Provide the [x, y] coordinate of the cell's center where the given text is located.  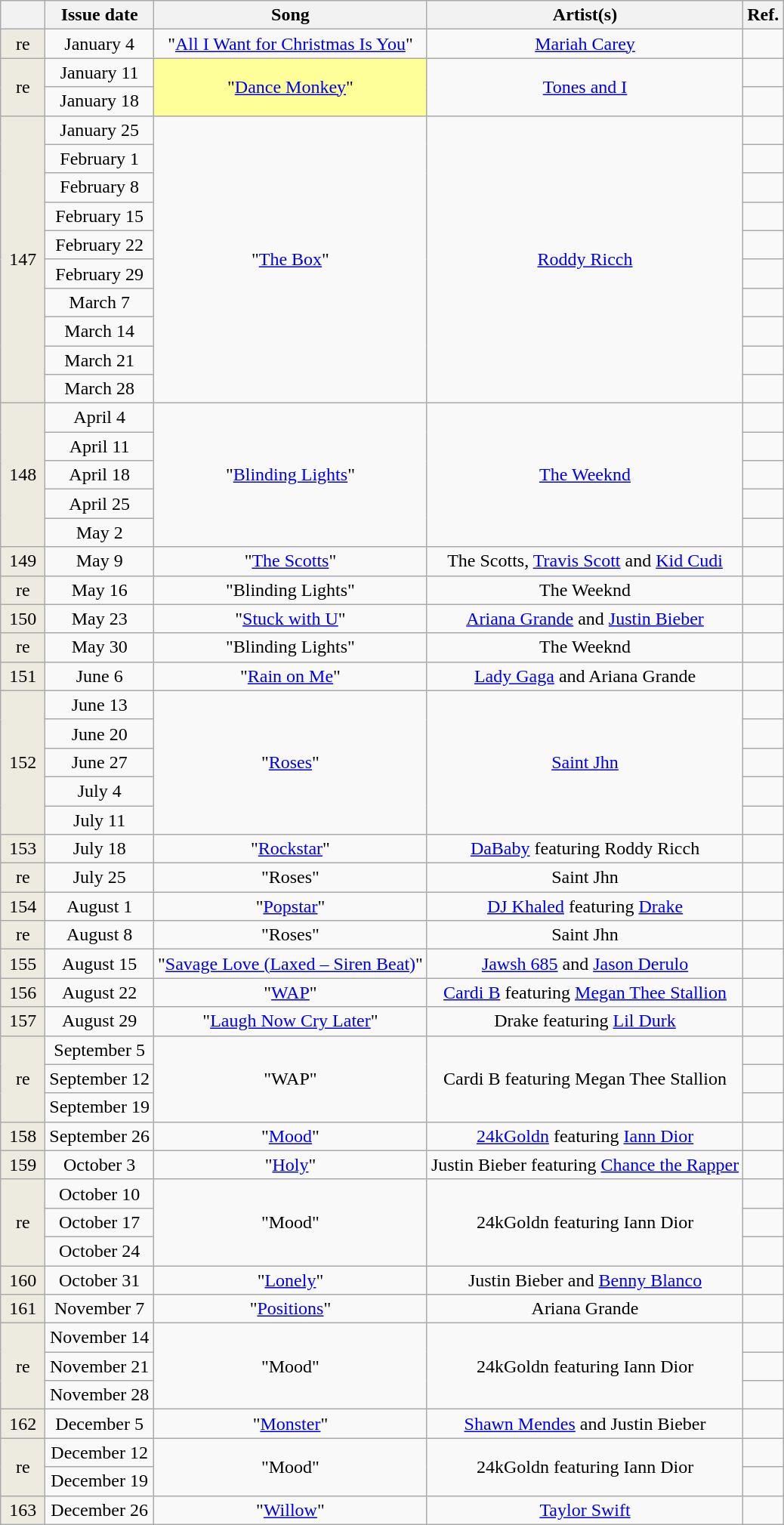
Lady Gaga and Ariana Grande [585, 676]
162 [23, 1424]
August 1 [100, 906]
December 19 [100, 1481]
159 [23, 1165]
154 [23, 906]
"Dance Monkey" [291, 87]
June 27 [100, 762]
148 [23, 475]
"Rain on Me" [291, 676]
February 1 [100, 159]
Roddy Ricch [585, 260]
Taylor Swift [585, 1510]
April 4 [100, 418]
May 30 [100, 647]
May 23 [100, 619]
January 4 [100, 44]
May 16 [100, 590]
July 18 [100, 849]
June 6 [100, 676]
December 12 [100, 1452]
Ariana Grande and Justin Bieber [585, 619]
163 [23, 1510]
Issue date [100, 15]
March 14 [100, 331]
152 [23, 762]
February 15 [100, 216]
September 12 [100, 1079]
September 5 [100, 1050]
"Monster" [291, 1424]
Artist(s) [585, 15]
September 26 [100, 1136]
June 20 [100, 733]
153 [23, 849]
May 9 [100, 561]
"Lonely" [291, 1280]
November 28 [100, 1395]
August 22 [100, 992]
March 28 [100, 389]
147 [23, 260]
Ariana Grande [585, 1309]
Drake featuring Lil Durk [585, 1021]
April 11 [100, 446]
150 [23, 619]
"Rockstar" [291, 849]
"Popstar" [291, 906]
March 21 [100, 360]
August 29 [100, 1021]
Jawsh 685 and Jason Derulo [585, 964]
May 2 [100, 533]
"Laugh Now Cry Later" [291, 1021]
151 [23, 676]
July 25 [100, 878]
"The Box" [291, 260]
January 11 [100, 73]
157 [23, 1021]
August 8 [100, 935]
Justin Bieber and Benny Blanco [585, 1280]
November 14 [100, 1338]
DJ Khaled featuring Drake [585, 906]
April 25 [100, 504]
"Willow" [291, 1510]
160 [23, 1280]
October 10 [100, 1193]
Song [291, 15]
"All I Want for Christmas Is You" [291, 44]
November 7 [100, 1309]
Mariah Carey [585, 44]
"Stuck with U" [291, 619]
September 19 [100, 1107]
August 15 [100, 964]
158 [23, 1136]
October 31 [100, 1280]
156 [23, 992]
June 13 [100, 705]
October 24 [100, 1251]
October 3 [100, 1165]
October 17 [100, 1222]
Ref. [763, 15]
"The Scotts" [291, 561]
The Scotts, Travis Scott and Kid Cudi [585, 561]
November 21 [100, 1366]
"Savage Love (Laxed – Siren Beat)" [291, 964]
January 25 [100, 130]
Justin Bieber featuring Chance the Rapper [585, 1165]
February 22 [100, 245]
155 [23, 964]
December 5 [100, 1424]
July 4 [100, 791]
January 18 [100, 101]
March 7 [100, 302]
Tones and I [585, 87]
February 8 [100, 187]
DaBaby featuring Roddy Ricch [585, 849]
149 [23, 561]
December 26 [100, 1510]
"Positions" [291, 1309]
"Holy" [291, 1165]
July 11 [100, 820]
February 29 [100, 273]
161 [23, 1309]
April 18 [100, 475]
Shawn Mendes and Justin Bieber [585, 1424]
